From the cell containing the given text, extract its center point as (X, Y) coordinate. 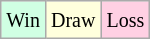
Win (24, 20)
Draw (72, 20)
Loss (126, 20)
